Find where the given text appears and provide that cell's center as [x, y] coordinate. 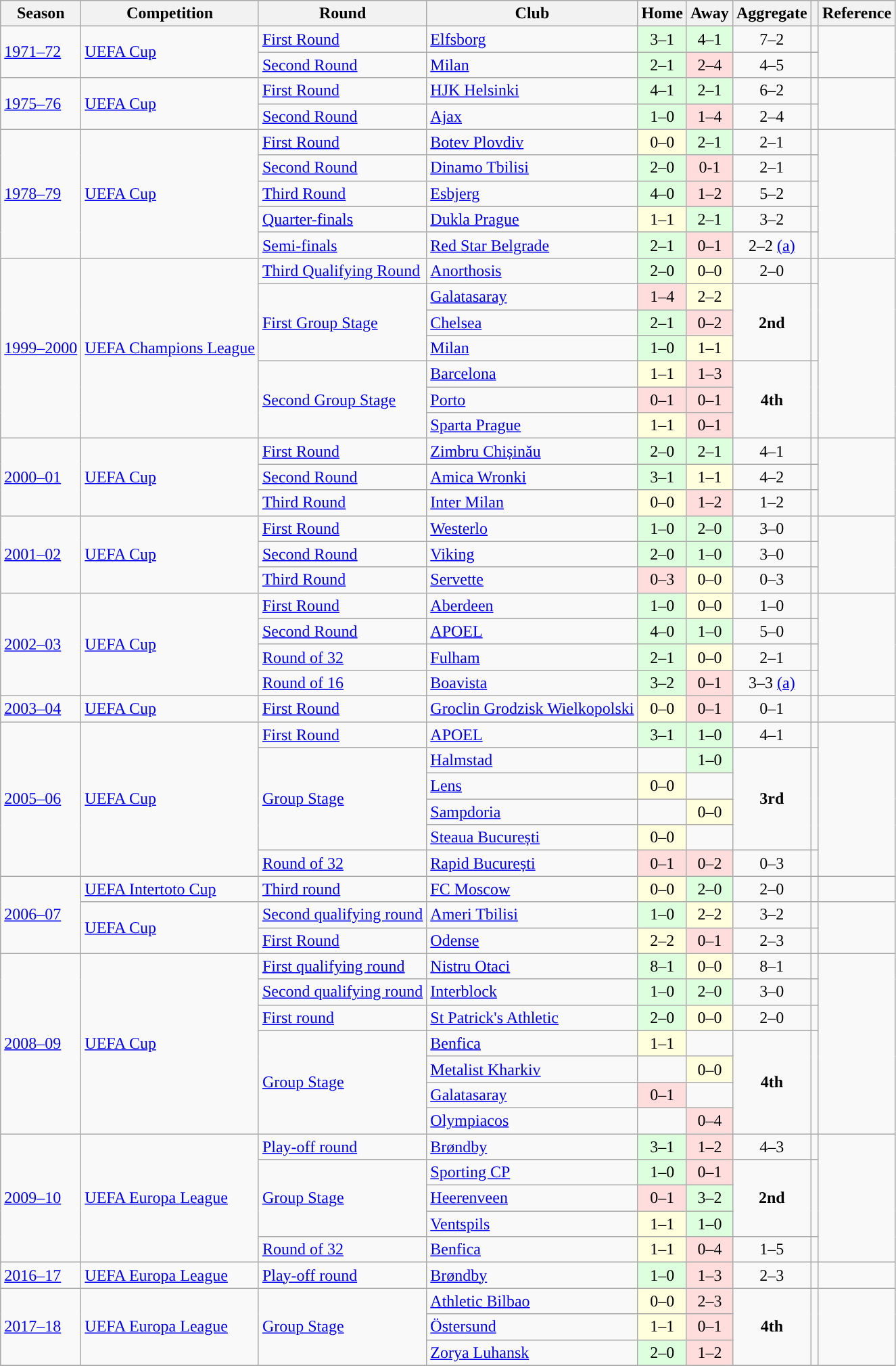
Elfsborg [532, 39]
Porto [532, 400]
Esbjerg [532, 193]
Sporting CP [532, 1173]
Metalist Kharkiv [532, 1069]
Red Star Belgrade [532, 245]
Anorthosis [532, 271]
Club [532, 14]
Botev Plovdiv [532, 142]
0-1 [709, 168]
Aggregate [772, 14]
Nistru Otaci [532, 966]
Ameri Tbilisi [532, 915]
UEFA Champions League [170, 348]
1999–2000 [41, 348]
Olympiacos [532, 1120]
HJK Helsinki [532, 91]
Steaua București [532, 838]
2009–10 [41, 1198]
Heerenveen [532, 1198]
4–5 [772, 65]
First Group Stage [342, 322]
Home [662, 14]
Round of 16 [342, 683]
Lens [532, 786]
5–2 [772, 193]
Third round [342, 889]
FC Moscow [532, 889]
Fulham [532, 657]
5–0 [772, 631]
Zimbru Chișinău [532, 451]
Boavista [532, 683]
Round [342, 14]
Sampdoria [532, 812]
2000–01 [41, 477]
Östersund [532, 1327]
Odense [532, 940]
1–5 [772, 1250]
Ventspils [532, 1224]
1978–79 [41, 193]
Viking [532, 554]
3rd [772, 799]
6–2 [772, 91]
2016–17 [41, 1275]
St Patrick's Athletic [532, 1018]
Zorya Luhansk [532, 1352]
Competition [170, 14]
Amica Wronki [532, 477]
2003–04 [41, 708]
1971–72 [41, 52]
First round [342, 1018]
Sparta Prague [532, 426]
2017–18 [41, 1327]
First qualifying round [342, 966]
4–3 [772, 1147]
Away [709, 14]
2001–02 [41, 554]
2002–03 [41, 644]
Chelsea [532, 323]
2005–06 [41, 798]
Inter Milan [532, 503]
Ajax [532, 116]
Third Qualifying Round [342, 271]
2–2 (a) [772, 245]
Quarter-finals [342, 219]
Reference [856, 14]
Halmstad [532, 760]
Barcelona [532, 374]
Rapid București [532, 863]
4–2 [772, 477]
Athletic Bilbao [532, 1301]
2006–07 [41, 915]
Westerlo [532, 528]
Servette [532, 580]
Interblock [532, 992]
3–3 (a) [772, 683]
2008–09 [41, 1043]
Second Group Stage [342, 400]
Groclin Grodzisk Wielkopolski [532, 708]
Season [41, 14]
Dukla Prague [532, 219]
UEFA Intertoto Cup [170, 889]
Aberdeen [532, 606]
1975–76 [41, 104]
Semi-finals [342, 245]
7–2 [772, 39]
Dinamo Tbilisi [532, 168]
